Extract the [x, y] coordinate from the center of the cell holding the provided text.  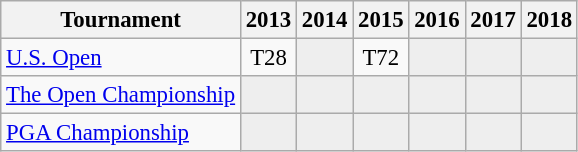
The Open Championship [121, 95]
T28 [268, 58]
2017 [493, 20]
2018 [549, 20]
2013 [268, 20]
Tournament [121, 20]
2016 [437, 20]
2014 [325, 20]
2015 [381, 20]
PGA Championship [121, 133]
U.S. Open [121, 58]
T72 [381, 58]
